Return the [x, y] coordinate for the center point of the cell that contains the specified text.  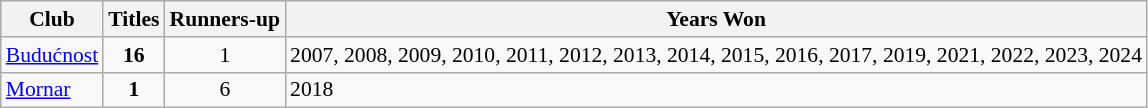
6 [225, 90]
Years Won [716, 19]
Runners-up [225, 19]
2007, 2008, 2009, 2010, 2011, 2012, 2013, 2014, 2015, 2016, 2017, 2019, 2021, 2022, 2023, 2024 [716, 55]
Titles [134, 19]
16 [134, 55]
Mornar [52, 90]
Budućnost [52, 55]
Club [52, 19]
2018 [716, 90]
